Capture the cell that displays the provided text and extract its (x, y) central coordinate. 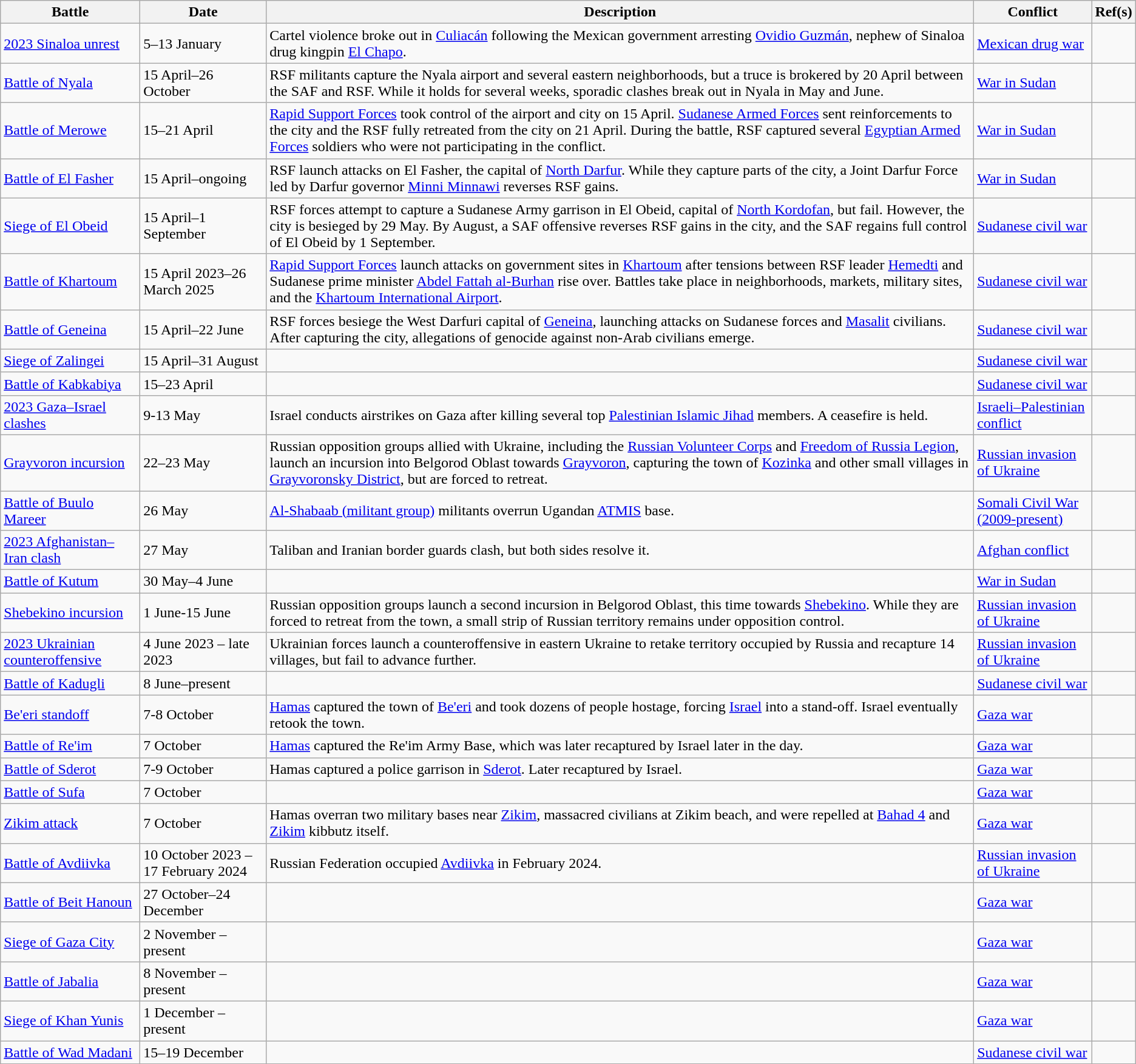
15 April 2023–26 March 2025 (203, 282)
Battle of Sderot (70, 769)
15 April–26 October (203, 83)
Battle of Merowe (70, 130)
15–23 April (203, 384)
Battle of Geneina (70, 329)
Israel conducts airstrikes on Gaza after killing several top Palestinian Islamic Jihad members. A ceasefire is held. (620, 415)
2023 Ukrainian counteroffensive (70, 652)
10 October 2023 – 17 February 2024 (203, 863)
15 April–22 June (203, 329)
Hamas captured the town of Be'eri and took dozens of people hostage, forcing Israel into a stand-off. Israel eventually retook the town. (620, 715)
Zikim attack (70, 823)
Shebekino incursion (70, 613)
Battle of Jabalia (70, 981)
Battle of Re'im (70, 746)
Battle of Buulo Mareer (70, 510)
8 November – present (203, 981)
Siege of Zalingei (70, 361)
Date (203, 12)
Battle of Nyala (70, 83)
2023 Sinaloa unrest (70, 44)
Al-Shabaab (militant group) militants overrun Ugandan ATMIS base. (620, 510)
Description (620, 12)
8 June–present (203, 683)
15–21 April (203, 130)
7-9 October (203, 769)
5–13 January (203, 44)
Siege of El Obeid (70, 226)
Battle of Wad Madani (70, 1052)
2 November – present (203, 942)
Battle of Beit Hanoun (70, 902)
Grayvoron incursion (70, 463)
Russian Federation occupied Avdiivka in February 2024. (620, 863)
Battle of Kutum (70, 581)
27 October–24 December (203, 902)
9-13 May (203, 415)
Battle of Avdiivka (70, 863)
1 December – present (203, 1021)
Battle (70, 12)
22–23 May (203, 463)
Siege of Khan Yunis (70, 1021)
1 June-15 June (203, 613)
26 May (203, 510)
Israeli–Palestinian conflict (1033, 415)
27 May (203, 550)
Somali Civil War (2009-present) (1033, 510)
4 June 2023 – late 2023 (203, 652)
30 May–4 June (203, 581)
7-8 October (203, 715)
Hamas overran two military bases near Zikim, massacred civilians at Zikim beach, and were repelled at Bahad 4 and Zikim kibbutz itself. (620, 823)
Afghan conflict (1033, 550)
15–19 December (203, 1052)
Battle of Kadugli (70, 683)
15 April–ongoing (203, 178)
Be'eri standoff (70, 715)
2023 Afghanistan–Iran clash (70, 550)
Siege of Gaza City (70, 942)
15 April–31 August (203, 361)
Battle of Khartoum (70, 282)
Mexican drug war (1033, 44)
Taliban and Iranian border guards clash, but both sides resolve it. (620, 550)
Conflict (1033, 12)
15 April–1 September (203, 226)
Hamas captured the Re'im Army Base, which was later recaptured by Israel later in the day. (620, 746)
Hamas captured a police garrison in Sderot. Later recaptured by Israel. (620, 769)
Ref(s) (1114, 12)
Battle of Kabkabiya (70, 384)
Battle of Sufa (70, 792)
2023 Gaza–Israel clashes (70, 415)
Battle of El Fasher (70, 178)
Cartel violence broke out in Culiacán following the Mexican government arresting Ovidio Guzmán, nephew of Sinaloa drug kingpin El Chapo. (620, 44)
